Return the (x, y) coordinate for the center point of the cell that contains the specified text.  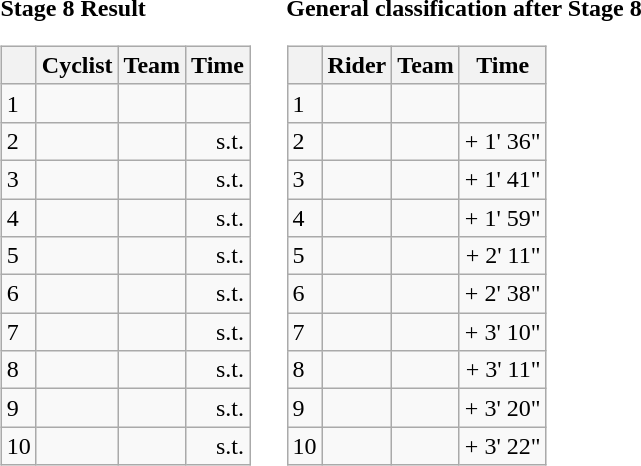
+ 3' 20" (502, 408)
+ 1' 59" (502, 217)
Rider (357, 65)
+ 2' 38" (502, 294)
+ 3' 11" (502, 370)
+ 1' 41" (502, 179)
Cyclist (77, 65)
+ 3' 10" (502, 332)
+ 2' 11" (502, 256)
+ 1' 36" (502, 141)
+ 3' 22" (502, 446)
